From the cell containing the given text, extract its center point as (x, y) coordinate. 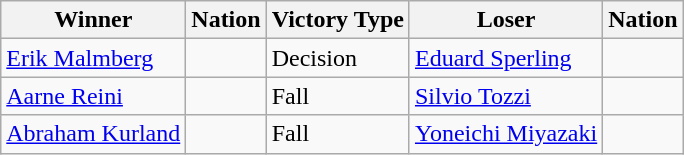
Loser (506, 20)
Erik Malmberg (94, 58)
Abraham Kurland (94, 134)
Eduard Sperling (506, 58)
Yoneichi Miyazaki (506, 134)
Aarne Reini (94, 96)
Decision (338, 58)
Victory Type (338, 20)
Winner (94, 20)
Silvio Tozzi (506, 96)
